Identify which cell holds the provided text, then report its (x, y) central coordinate. 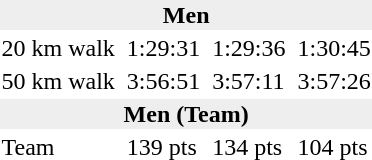
Men (Team) (186, 114)
50 km walk (58, 81)
1:29:31 (163, 48)
3:56:51 (163, 81)
1:29:36 (249, 48)
20 km walk (58, 48)
3:57:26 (334, 81)
1:30:45 (334, 48)
Men (186, 15)
3:57:11 (249, 81)
